Output the (X, Y) coordinate of the center of the cell containing the given text.  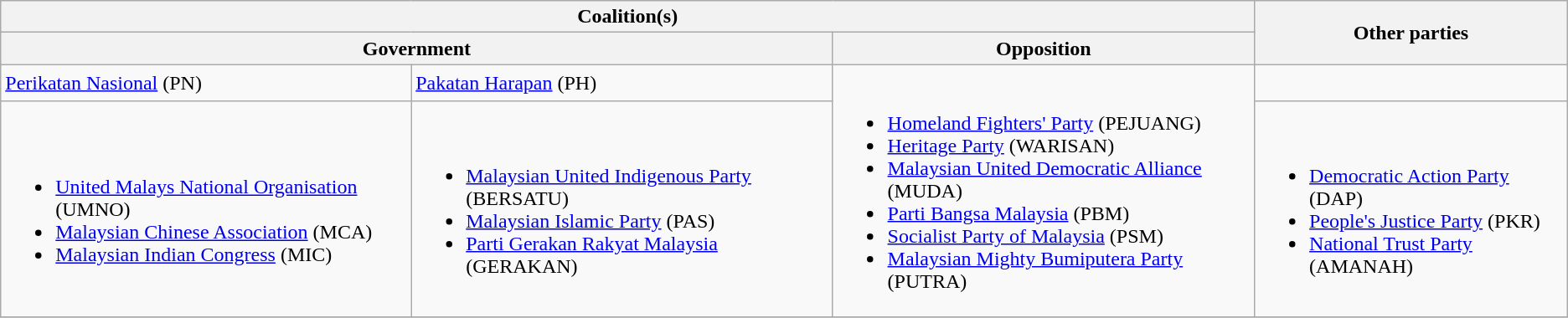
Malaysian United Indigenous Party (BERSATU) Malaysian Islamic Party (PAS) Parti Gerakan Rakyat Malaysia (GERAKAN) (622, 209)
United Malays National Organisation (UMNO) Malaysian Chinese Association (MCA) Malaysian Indian Congress (MIC) (206, 209)
Democratic Action Party (DAP) People's Justice Party (PKR) National Trust Party (AMANAH) (1411, 209)
Pakatan Harapan (PH) (622, 83)
Perikatan Nasional (PN) (206, 83)
Other parties (1411, 33)
Opposition (1044, 49)
Coalition(s) (628, 17)
Government (417, 49)
